For the text-containing cell, return its midpoint in (x, y) coordinate format. 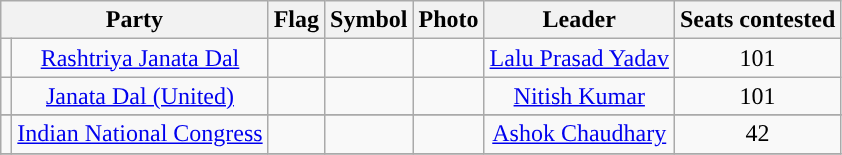
42 (757, 134)
Ashok Chaudhary (579, 134)
Nitish Kumar (579, 96)
Indian National Congress (140, 134)
Janata Dal (United) (140, 96)
Photo (448, 20)
Party (134, 20)
Flag (296, 20)
Symbol (369, 20)
Seats contested (757, 20)
Lalu Prasad Yadav (579, 58)
Rashtriya Janata Dal (140, 58)
Leader (579, 20)
